Output the (X, Y) coordinate of the center of the cell containing the given text.  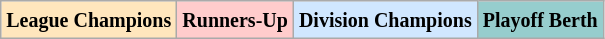
Runners-Up (236, 20)
Playoff Berth (540, 20)
Division Champions (385, 20)
League Champions (89, 20)
